Detect which cell encompasses the target text, then output its [x, y] center coordinate. 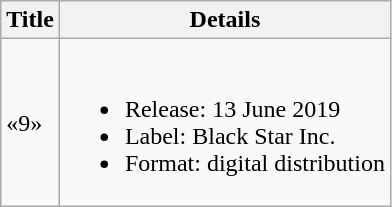
Title [30, 20]
Details [224, 20]
Release: 13 June 2019Label: Black Star Inc.Format: digital distribution [224, 122]
«9» [30, 122]
